Find where the given text appears and provide that cell's center as [x, y] coordinate. 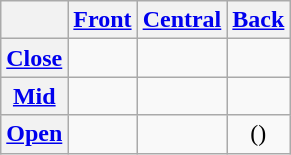
Central [182, 20]
Front [102, 20]
Close [34, 58]
Mid [34, 96]
Back [258, 20]
() [258, 134]
Open [34, 134]
